Pinpoint the cell where the given text exists, returning its [X, Y] midpoint coordinate. 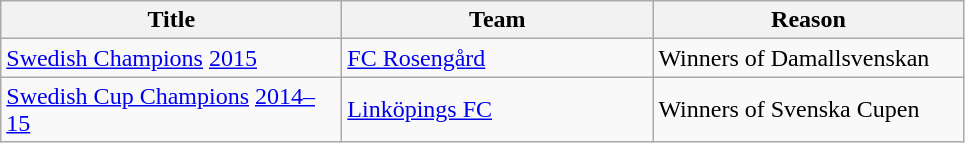
Team [498, 20]
Winners of Damallsvenskan [808, 58]
Swedish Cup Champions 2014–15 [172, 110]
Reason [808, 20]
FC Rosengård [498, 58]
Linköpings FC [498, 110]
Winners of Svenska Cupen [808, 110]
Swedish Champions 2015 [172, 58]
Title [172, 20]
